Return the (X, Y) coordinate for the center point of the cell that contains the specified text.  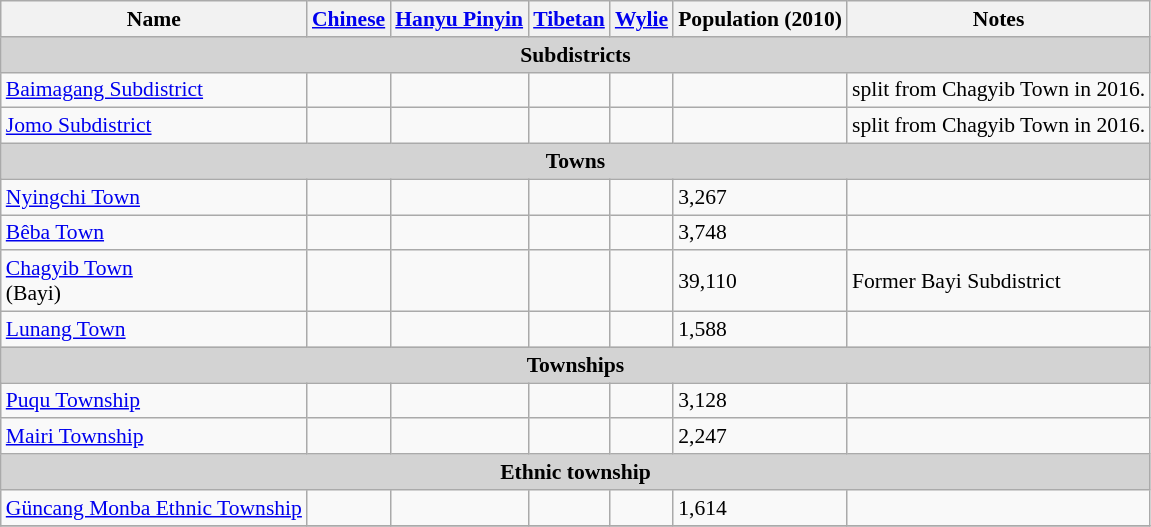
Former Bayi Subdistrict (998, 282)
Jomo Subdistrict (154, 126)
Nyingchi Town (154, 197)
Townships (576, 365)
1,614 (760, 508)
Ethnic township (576, 472)
Puqu Township (154, 401)
Notes (998, 19)
2,247 (760, 437)
Tibetan (569, 19)
Baimagang Subdistrict (154, 90)
Mairi Township (154, 437)
Güncang Monba Ethnic Township (154, 508)
Chagyib Town(Bayi) (154, 282)
1,588 (760, 330)
3,128 (760, 401)
Population (2010) (760, 19)
Chinese (348, 19)
Subdistricts (576, 55)
Name (154, 19)
Lunang Town (154, 330)
Hanyu Pinyin (459, 19)
Wylie (642, 19)
Bêba Town (154, 233)
3,267 (760, 197)
3,748 (760, 233)
39,110 (760, 282)
Towns (576, 162)
